Extract the [X, Y] coordinate from the center of the cell holding the provided text.  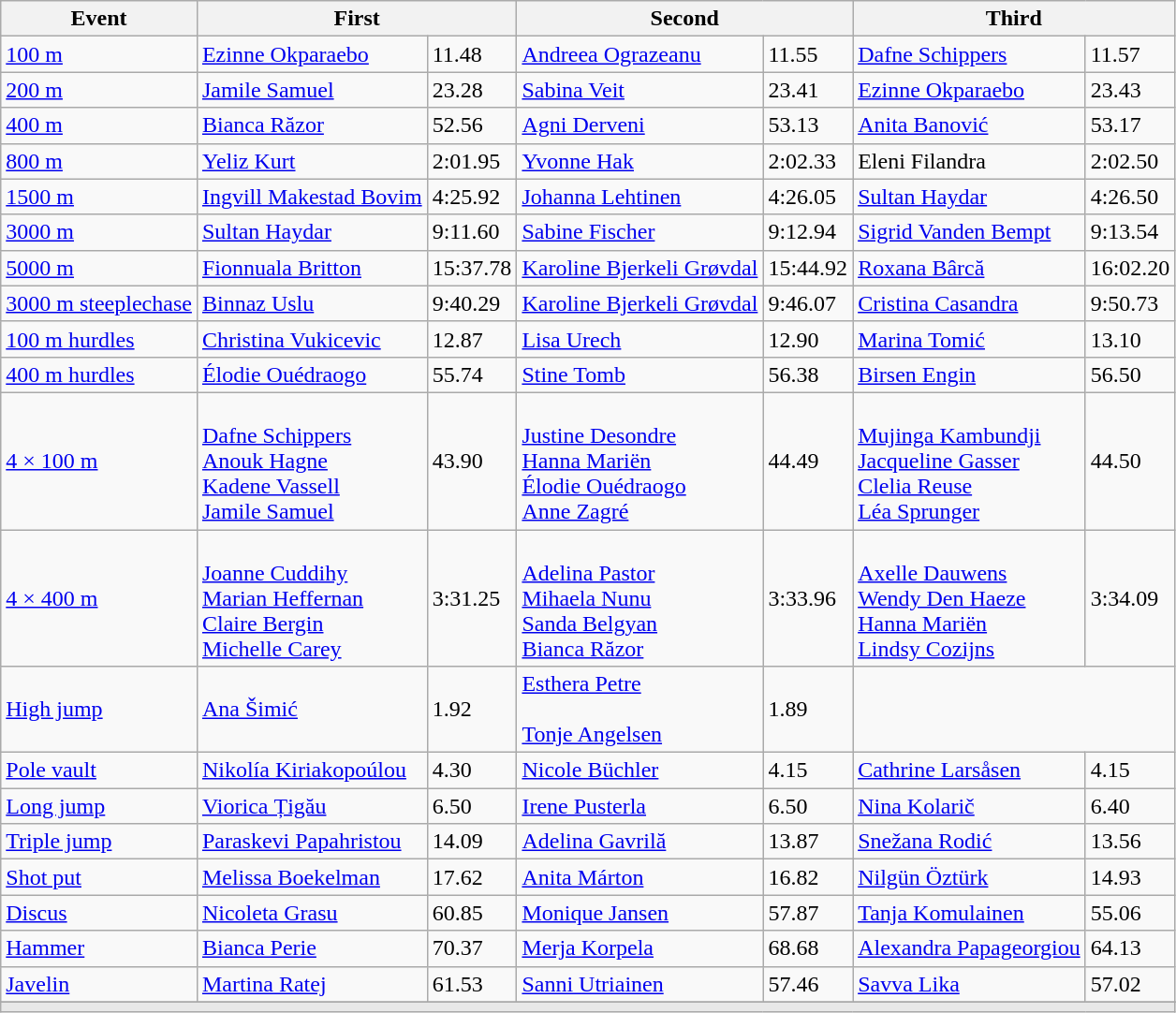
60.85 [472, 913]
Triple jump [99, 842]
Nicoleta Grasu [312, 913]
2:02.33 [808, 161]
61.53 [472, 984]
Cristina Casandra [970, 303]
9:12.94 [808, 232]
Cathrine Larsåsen [970, 771]
23.28 [472, 90]
Second [685, 19]
16.82 [808, 877]
Monique Jansen [640, 913]
Élodie Ouédraogo [312, 374]
Nicole Büchler [640, 771]
400 m [99, 125]
9:13.54 [1130, 232]
Anita Banović [970, 125]
15:37.78 [472, 268]
14.93 [1130, 877]
Discus [99, 913]
Dafne Schippers [970, 54]
3:34.09 [1130, 598]
53.17 [1130, 125]
800 m [99, 161]
High jump [99, 710]
44.50 [1130, 461]
100 m hurdles [99, 339]
Yvonne Hak [640, 161]
Christina Vukicevic [312, 339]
Sabina Veit [640, 90]
Alexandra Papageorgiou [970, 948]
4:26.05 [808, 197]
100 m [99, 54]
12.87 [472, 339]
Martina Ratej [312, 984]
3000 m steeplechase [99, 303]
15:44.92 [808, 268]
1500 m [99, 197]
Javelin [99, 984]
Long jump [99, 806]
Bianca Răzor [312, 125]
Nikolía Kiriakopoúlou [312, 771]
Adelina Gavrilă [640, 842]
Irene Pusterla [640, 806]
9:46.07 [808, 303]
Merja Korpela [640, 948]
3000 m [99, 232]
Marina Tomić [970, 339]
2:02.50 [1130, 161]
Nina Kolarič [970, 806]
14.09 [472, 842]
9:11.60 [472, 232]
Binnaz Uslu [312, 303]
1.92 [472, 710]
9:50.73 [1130, 303]
Joanne Cuddihy Marian Heffernan Claire Bergin Michelle Carey [312, 598]
Justine Desondre Hanna Mariën Élodie Ouédraogo Anne Zagré [640, 461]
Ingvill Makestad Bovim [312, 197]
53.13 [808, 125]
12.90 [808, 339]
Sabine Fischer [640, 232]
400 m hurdles [99, 374]
Tanja Komulainen [970, 913]
57.02 [1130, 984]
4.30 [472, 771]
23.41 [808, 90]
Stine Tomb [640, 374]
200 m [99, 90]
Melissa Boekelman [312, 877]
Adelina Pastor Mihaela Nunu Sanda Belgyan Bianca Răzor [640, 598]
9:40.29 [472, 303]
First [356, 19]
Jamile Samuel [312, 90]
6.40 [1130, 806]
Axelle Dauwens Wendy Den Haeze Hanna Mariën Lindsy Cozijns [970, 598]
Savva Lika [970, 984]
52.56 [472, 125]
Viorica Țigău [312, 806]
Sigrid Vanden Bempt [970, 232]
55.74 [472, 374]
44.49 [808, 461]
57.87 [808, 913]
Shot put [99, 877]
5000 m [99, 268]
Nilgün Öztürk [970, 877]
Eleni Filandra [970, 161]
Birsen Engin [970, 374]
Johanna Lehtinen [640, 197]
Bianca Perie [312, 948]
13.56 [1130, 842]
11.55 [808, 54]
1.89 [808, 710]
Anita Márton [640, 877]
2:01.95 [472, 161]
16:02.20 [1130, 268]
Event [99, 19]
4:25.92 [472, 197]
13.87 [808, 842]
Agni Derveni [640, 125]
Paraskevi Papahristou [312, 842]
11.48 [472, 54]
Snežana Rodić [970, 842]
Mujinga Kambundji Jacqueline Gasser Clelia Reuse Léa Sprunger [970, 461]
64.13 [1130, 948]
23.43 [1130, 90]
68.68 [808, 948]
Dafne Schippers Anouk Hagne Kadene Vassell Jamile Samuel [312, 461]
Lisa Urech [640, 339]
56.50 [1130, 374]
Sanni Utriainen [640, 984]
Roxana Bârcă [970, 268]
Hammer [99, 948]
Fionnuala Britton [312, 268]
43.90 [472, 461]
17.62 [472, 877]
Esthera Petre Tonje Angelsen [640, 710]
3:31.25 [472, 598]
4:26.50 [1130, 197]
70.37 [472, 948]
57.46 [808, 984]
Yeliz Kurt [312, 161]
Andreea Ograzeanu [640, 54]
11.57 [1130, 54]
55.06 [1130, 913]
4 × 400 m [99, 598]
4 × 100 m [99, 461]
13.10 [1130, 339]
Third [1014, 19]
Pole vault [99, 771]
3:33.96 [808, 598]
Ana Šimić [312, 710]
56.38 [808, 374]
